Determine the (x, y) coordinate at the center of the cell enclosing the given text.  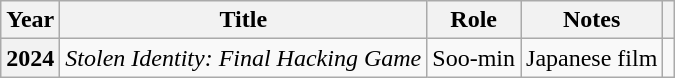
Japanese film (592, 58)
Notes (592, 20)
Stolen Identity: Final Hacking Game (244, 58)
Year (30, 20)
Role (474, 20)
2024 (30, 58)
Title (244, 20)
Soo-min (474, 58)
